Scan for the cell matching the given text and deliver its [X, Y] coordinate at center. 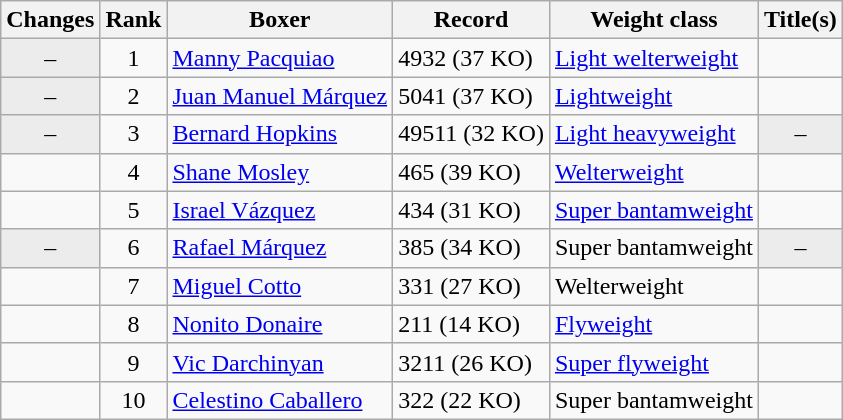
4932 (37 KO) [472, 58]
Weight class [654, 20]
385 (34 KO) [472, 248]
Juan Manuel Márquez [280, 96]
Changes [50, 20]
Bernard Hopkins [280, 134]
5041 (37 KO) [472, 96]
Record [472, 20]
331 (27 KO) [472, 286]
1 [134, 58]
Boxer [280, 20]
7 [134, 286]
322 (22 KO) [472, 400]
Light welterweight [654, 58]
Rank [134, 20]
Super flyweight [654, 362]
5 [134, 210]
Shane Mosley [280, 172]
Vic Darchinyan [280, 362]
Light heavyweight [654, 134]
465 (39 KO) [472, 172]
Title(s) [800, 20]
Rafael Márquez [280, 248]
Lightweight [654, 96]
2 [134, 96]
211 (14 KO) [472, 324]
Celestino Caballero [280, 400]
49511 (32 KO) [472, 134]
4 [134, 172]
Flyweight [654, 324]
9 [134, 362]
3 [134, 134]
434 (31 KO) [472, 210]
Israel Vázquez [280, 210]
Miguel Cotto [280, 286]
6 [134, 248]
8 [134, 324]
10 [134, 400]
Nonito Donaire [280, 324]
Manny Pacquiao [280, 58]
3211 (26 KO) [472, 362]
